Search for the cell housing the specified text and yield its (x, y) center coordinate. 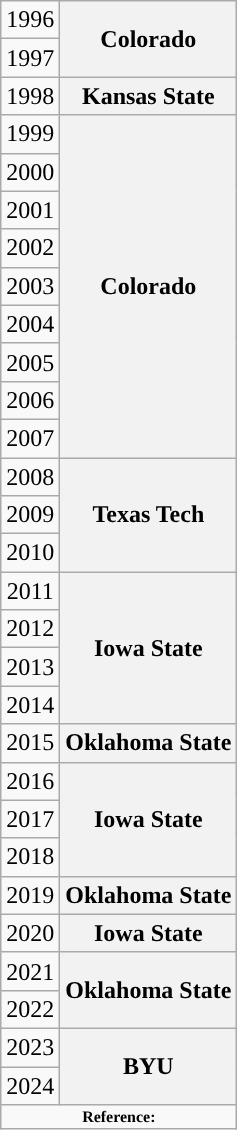
BYU (148, 1066)
2003 (30, 286)
2021 (30, 971)
2005 (30, 362)
2016 (30, 781)
1997 (30, 58)
2022 (30, 1009)
1996 (30, 20)
2001 (30, 210)
2015 (30, 743)
2006 (30, 400)
2017 (30, 819)
Reference: (119, 1117)
2002 (30, 248)
2019 (30, 895)
2023 (30, 1047)
2020 (30, 933)
Kansas State (148, 96)
2010 (30, 553)
1999 (30, 134)
2007 (30, 438)
2024 (30, 1085)
2018 (30, 857)
2013 (30, 667)
2011 (30, 591)
Texas Tech (148, 515)
2004 (30, 324)
2014 (30, 705)
2008 (30, 477)
2012 (30, 629)
2009 (30, 515)
1998 (30, 96)
2000 (30, 172)
